From the cell containing the given text, extract its center point as (X, Y) coordinate. 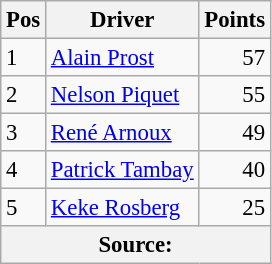
René Arnoux (122, 133)
Patrick Tambay (122, 170)
2 (24, 95)
40 (234, 170)
Points (234, 20)
Alain Prost (122, 58)
Nelson Piquet (122, 95)
55 (234, 95)
4 (24, 170)
Source: (136, 245)
3 (24, 133)
Driver (122, 20)
57 (234, 58)
49 (234, 133)
5 (24, 208)
1 (24, 58)
Keke Rosberg (122, 208)
25 (234, 208)
Pos (24, 20)
